Locate the cell with the specified text and output its [X, Y] center coordinate. 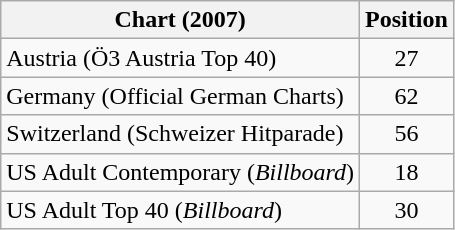
Chart (2007) [180, 20]
62 [407, 96]
US Adult Top 40 (Billboard) [180, 210]
56 [407, 134]
18 [407, 172]
Germany (Official German Charts) [180, 96]
30 [407, 210]
US Adult Contemporary (Billboard) [180, 172]
Switzerland (Schweizer Hitparade) [180, 134]
Position [407, 20]
Austria (Ö3 Austria Top 40) [180, 58]
27 [407, 58]
